Detect which cell encompasses the target text, then output its [X, Y] center coordinate. 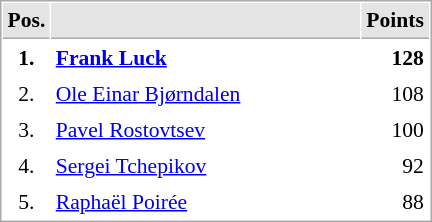
3. [26, 129]
Frank Luck [206, 57]
92 [396, 165]
Sergei Tchepikov [206, 165]
Pos. [26, 21]
5. [26, 201]
88 [396, 201]
1. [26, 57]
Raphaël Poirée [206, 201]
2. [26, 93]
100 [396, 129]
4. [26, 165]
Points [396, 21]
108 [396, 93]
Pavel Rostovtsev [206, 129]
128 [396, 57]
Ole Einar Bjørndalen [206, 93]
